Extract the [x, y] coordinate from the center of the cell holding the provided text.  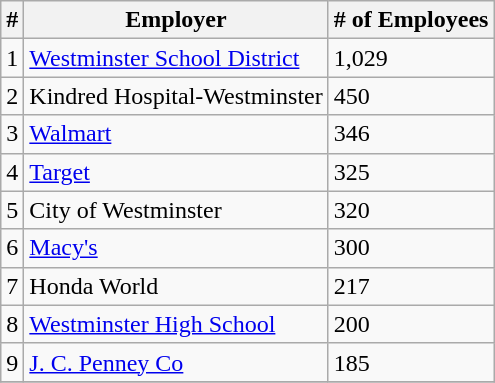
3 [12, 134]
1,029 [411, 58]
320 [411, 210]
300 [411, 248]
450 [411, 96]
Employer [176, 20]
1 [12, 58]
8 [12, 324]
200 [411, 324]
5 [12, 210]
Westminster High School [176, 324]
2 [12, 96]
7 [12, 286]
Walmart [176, 134]
325 [411, 172]
City of Westminster [176, 210]
# [12, 20]
Kindred Hospital-Westminster [176, 96]
Target [176, 172]
Macy's [176, 248]
346 [411, 134]
J. C. Penney Co [176, 362]
9 [12, 362]
185 [411, 362]
# of Employees [411, 20]
217 [411, 286]
Honda World [176, 286]
Westminster School District [176, 58]
6 [12, 248]
4 [12, 172]
